Detect which cell encompasses the target text, then output its [x, y] center coordinate. 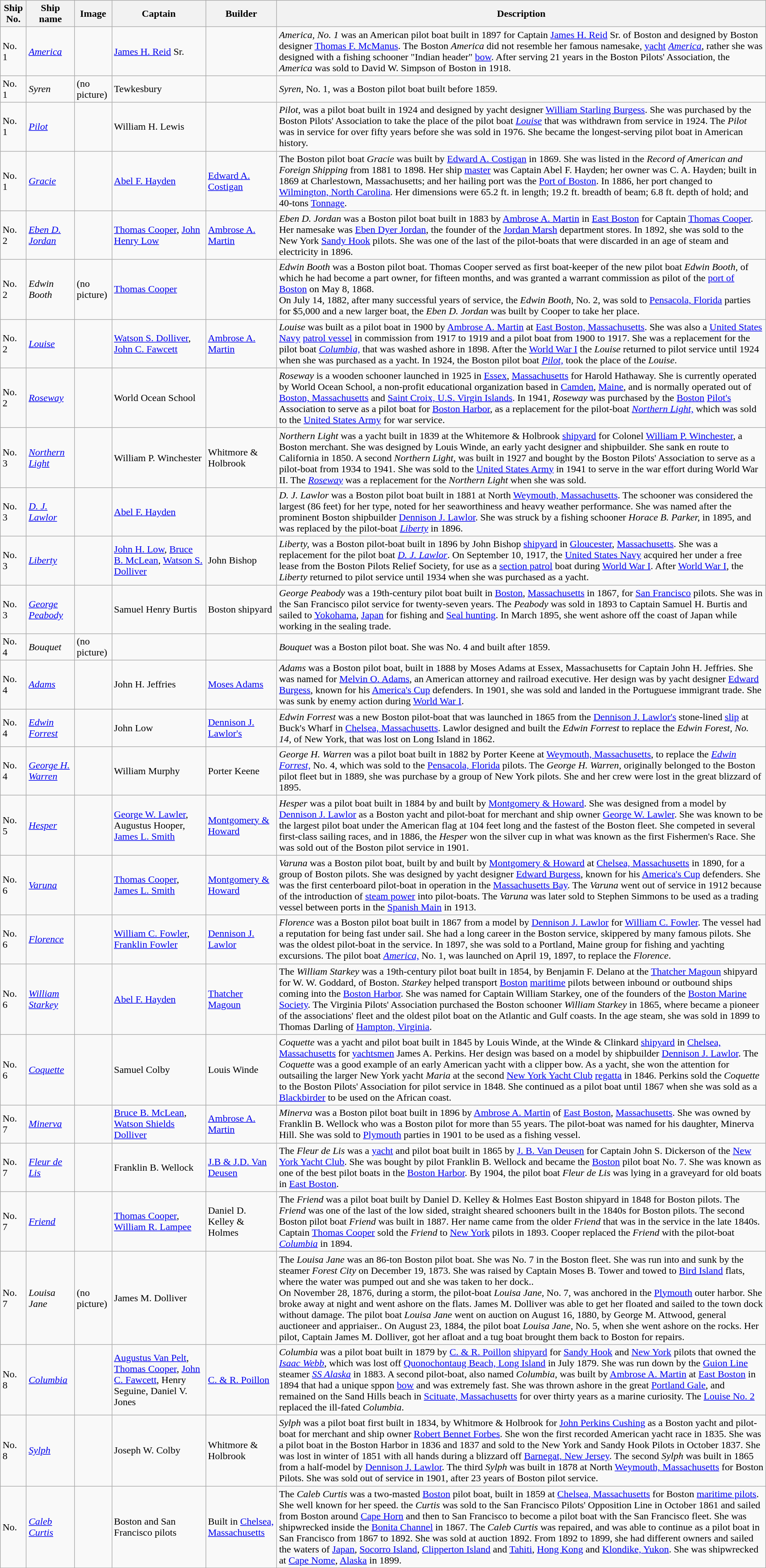
Thomas Cooper, James L. Smith [159, 885]
Samuel Colby [159, 1070]
D. J. Lawlor [50, 511]
Boston shipyard [241, 610]
Minerva [50, 1124]
William Starkey [50, 999]
George H. Warren [50, 771]
John H. Jeffries [159, 685]
Joseph W. Colby [159, 1450]
Pilot [50, 127]
Watson S. Dolliver, John C. Fawcett [159, 344]
Thatcher Magoun [241, 999]
Porter Keene [241, 771]
William Murphy [159, 771]
Boston and San Francisco pilots [159, 1527]
Edwin Forrest [50, 728]
No. [14, 1527]
George W. Lawler, Augustus Hooper, James L. Smith [159, 825]
Adams [50, 685]
Dennison J. Lawlor's [241, 728]
George Peabody [50, 610]
Syren [50, 89]
Liberty [50, 561]
Varuna [50, 885]
Ship No. [14, 14]
Thomas Cooper, John Henry Low [159, 235]
Image [93, 14]
John Low [159, 728]
Tewkesbury [159, 89]
Louise [50, 344]
Dennison J. Lawlor [241, 939]
Builder [241, 14]
C. & R. Poillon [241, 1380]
William C. Fowler, Franklin Fowler [159, 939]
Roseway [50, 398]
Coquette [50, 1070]
Thomas Cooper [159, 289]
Louis Winde [241, 1070]
Gracie [50, 181]
William P. Winchester [159, 457]
Hesper [50, 825]
Bouquet [50, 647]
Northern Light [50, 457]
Thomas Cooper, William R. Lampee [159, 1221]
J.B & J.D. Van Deusen [241, 1167]
Built in Chelsea, Massachusetts [241, 1527]
Syren, No. 1, was a Boston pilot boat built before 1859. [521, 89]
Edward A. Costigan [241, 181]
Daniel D. Kelley & Holmes [241, 1221]
Caleb Curtis [50, 1527]
Description [521, 14]
Bouquet was a Boston pilot boat. She was No. 4 and built after 1859. [521, 647]
James H. Reid Sr. [159, 52]
Franklin B. Wellock [159, 1167]
Eben D. Jordan [50, 235]
James M. Dolliver [159, 1298]
Edwin Booth [50, 289]
World Ocean School [159, 398]
Columbia [50, 1380]
Augustus Van Pelt, Thomas Cooper, John C. Fawcett, Henry Seguine, Daniel V. Jones [159, 1380]
Friend [50, 1221]
Ship name [50, 14]
Captain [159, 14]
Florence [50, 939]
John Bishop [241, 561]
Louisa Jane [50, 1298]
John H. Low, Bruce B. McLean, Watson S. Dolliver [159, 561]
Sylph [50, 1450]
Moses Adams [241, 685]
Fleur de Lis [50, 1167]
No. 5 [14, 825]
William H. Lewis [159, 127]
Samuel Henry Burtis [159, 610]
America [50, 52]
Bruce B. McLean, Watson Shields Dolliver [159, 1124]
